For the text-containing cell, return its midpoint in (x, y) coordinate format. 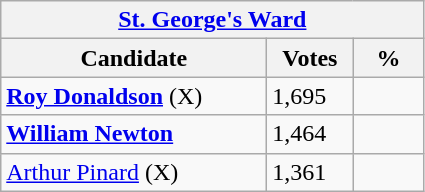
1,464 (310, 134)
1,695 (310, 96)
Arthur Pinard (X) (134, 172)
William Newton (134, 134)
Candidate (134, 58)
% (388, 58)
1,361 (310, 172)
Votes (310, 58)
St. George's Ward (212, 20)
Roy Donaldson (X) (134, 96)
